For the text-containing cell, return its midpoint in [X, Y] coordinate format. 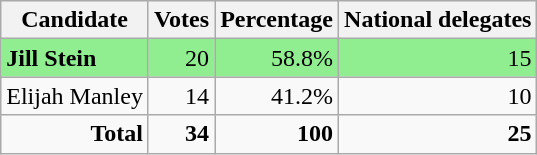
100 [277, 134]
25 [438, 134]
Jill Stein [75, 58]
58.8% [277, 58]
Votes [181, 20]
20 [181, 58]
Elijah Manley [75, 96]
Candidate [75, 20]
Total [75, 134]
Percentage [277, 20]
National delegates [438, 20]
10 [438, 96]
15 [438, 58]
34 [181, 134]
14 [181, 96]
41.2% [277, 96]
